Provide the [X, Y] coordinate of the cell's center where the given text is located.  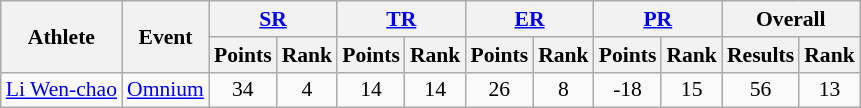
4 [308, 90]
Athlete [62, 36]
Li Wen-chao [62, 90]
SR [273, 19]
34 [243, 90]
13 [830, 90]
26 [499, 90]
ER [529, 19]
-18 [628, 90]
Overall [791, 19]
Results [760, 55]
56 [760, 90]
Omnium [166, 90]
TR [401, 19]
8 [564, 90]
PR [658, 19]
Event [166, 36]
15 [692, 90]
